Determine the (x, y) coordinate at the center of the cell enclosing the given text.  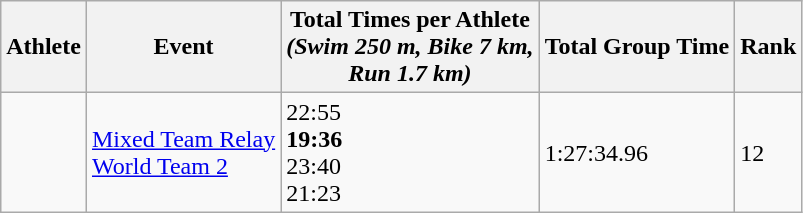
Mixed Team Relay World Team 2 (183, 152)
Event (183, 47)
12 (768, 152)
1:27:34.96 (637, 152)
Total Group Time (637, 47)
22:5519:3623:4021:23 (410, 152)
Athlete (44, 47)
Rank (768, 47)
Total Times per Athlete (Swim 250 m, Bike 7 km, Run 1.7 km) (410, 47)
